Identify which cell holds the provided text, then report its (x, y) central coordinate. 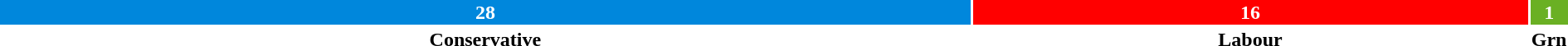
1 (1549, 12)
16 (1251, 12)
28 (485, 12)
